Extract the [x, y] coordinate from the center of the cell holding the provided text.  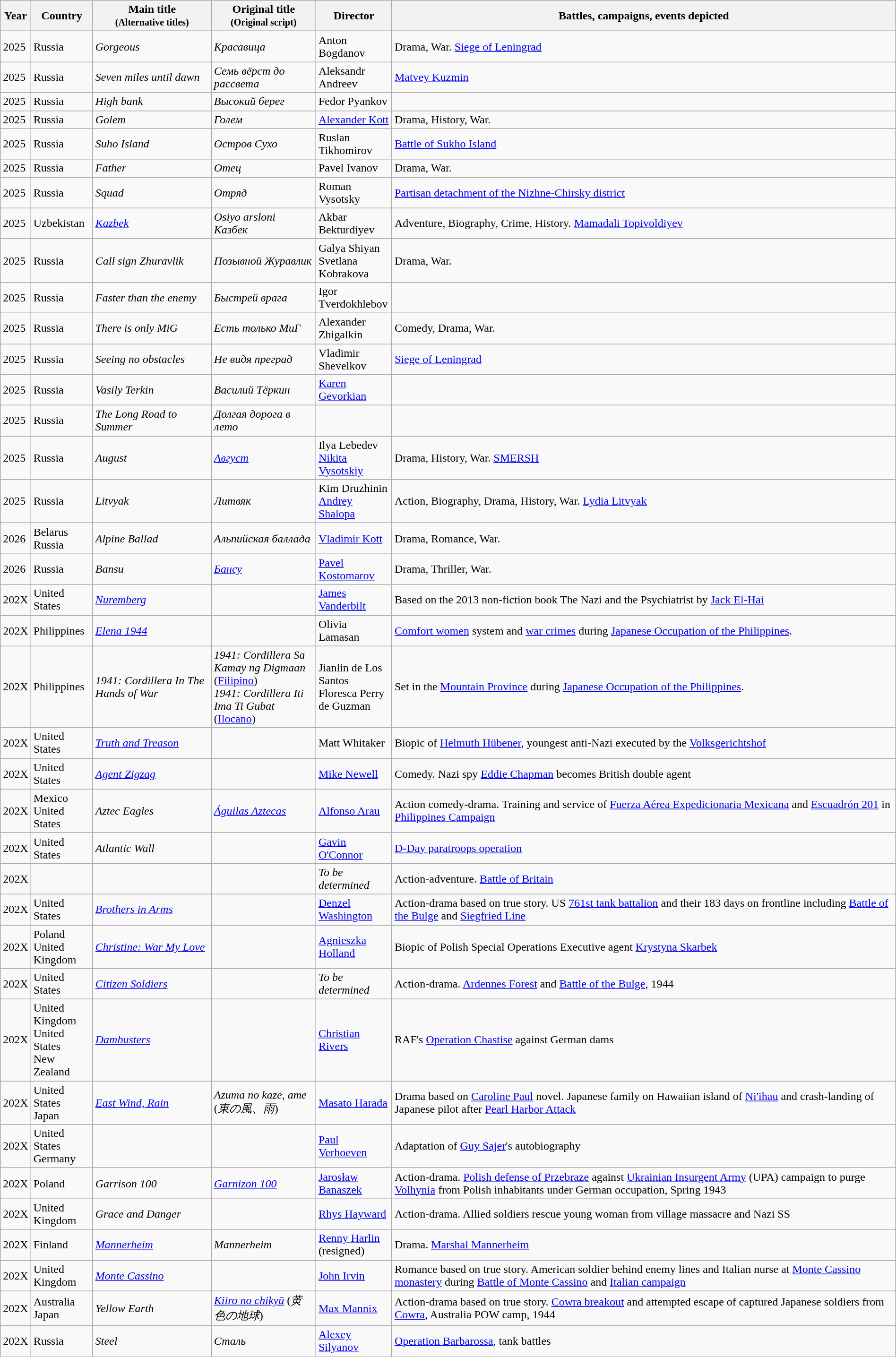
Biopic of Polish Special Operations Executive agent Krystyna Skarbek [644, 947]
Alexander Zhigalkin [353, 328]
Osiyo arsloniКазбек [264, 223]
Águilas Aztecas [264, 811]
James Vanderbilt [353, 600]
High bank [152, 102]
Monte Cassino [152, 1276]
Drama, Thriller, War. [644, 569]
Отец [264, 168]
The Long Road to Summer [152, 421]
Gavin O'Connor [353, 848]
Main title(Alternative titles) [152, 16]
There is only MiG [152, 328]
Yellow Earth [152, 1308]
AustraliaJapan [61, 1308]
United StatesGermany [61, 1146]
Литвяк [264, 501]
Vladimir Kott [353, 539]
Drama based on Caroline Paul novel. Japanese family on Hawaiian island of Ni'ihau and crash-landing of Japanese pilot after Pearl Harbor Attack [644, 1103]
Высокий берег [264, 102]
Alexander Kott [353, 120]
Jianlin de Los Santos Floresca Perry de Guzman [353, 687]
Alpine Ballad [152, 539]
Drama, War. Siege of Leningrad [644, 46]
United KingdomUnited StatesNew Zealand [61, 1040]
Seven miles until dawn [152, 77]
Action-drama. Allied soldiers rescue young woman from village massacre and Nazi SS [644, 1214]
Denzel Washington [353, 909]
Biopic of Helmuth Hübener, youngest anti-Nazi executed by the Volksgerichtshof [644, 743]
Siege of Leningrad [644, 359]
Atlantic Wall [152, 848]
Litvyak [152, 501]
Battle of Sukho Island [644, 144]
Adaptation of Guy Sajer's autobiography [644, 1146]
Father [152, 168]
Action-drama based on true story. US 761st tank battalion and their 183 days on frontline including Battle of the Bulge and Siegfried Line [644, 909]
August [152, 458]
Отряд [264, 193]
Сталь [264, 1341]
Grace and Danger [152, 1214]
1941: Cordillera In The Hands of War [152, 687]
Garrison 100 [152, 1183]
Galya ShiyanSvetlana Kobrakova [353, 260]
Голем [264, 120]
East Wind, Rain [152, 1103]
Matt Whitaker [353, 743]
Poland [61, 1183]
Jarosław Banaszek [353, 1183]
Agnieszka Holland [353, 947]
Comedy, Drama, War. [644, 328]
Drama. Marshal Mannerheim [644, 1245]
Agent Zigzag [152, 774]
Бансу [264, 569]
Action-drama. Ardennes Forest and Battle of the Bulge, 1944 [644, 984]
Faster than the enemy [152, 298]
Vasily Terkin [152, 390]
Elena 1944 [152, 630]
Masato Harada [353, 1103]
Comedy. Nazi spy Eddie Chapman becomes British double agent [644, 774]
Max Mannix [353, 1308]
Aleksandr Andreev [353, 77]
Battles, campaigns, events depicted [644, 16]
Ilya LebedevNikita Vysotskiy [353, 458]
Partisan detachment of the Nizhne-Chirsky district [644, 193]
Based on the 2013 non-fiction book The Nazi and the Psychiatrist by Jack El-Hai [644, 600]
Drama, History, War. [644, 120]
Быстрей врага [264, 298]
Garnizon 100 [264, 1183]
Август [264, 458]
Year [16, 16]
Alfonso Arau [353, 811]
Mike Newell [353, 774]
Akbar Bekturdiyev [353, 223]
Country [61, 16]
Christian Rivers [353, 1040]
Ruslan Tikhomirov [353, 144]
Bansu [152, 569]
Dambusters [152, 1040]
Brothers in Arms [152, 909]
RAF's Operation Chastise against German dams [644, 1040]
Citizen Soldiers [152, 984]
Vladimir Shevelkov [353, 359]
Aztec Eagles [152, 811]
Action, Biography, Drama, History, War. Lydia Litvyak [644, 501]
Anton Bogdanov [353, 46]
Director [353, 16]
Kim DruzhininAndrey Shalopa [353, 501]
Красавица [264, 46]
Karen Gevorkian [353, 390]
Есть только МиГ [264, 328]
PolandUnited Kingdom [61, 947]
Renny Harlin (resigned) [353, 1245]
Truth and Treason [152, 743]
Kazbek [152, 223]
BelarusRussia [61, 539]
Drama, History, War. SMERSH [644, 458]
Альпийская баллада [264, 539]
Christine: War My Love [152, 947]
Uzbekistan [61, 223]
MexicoUnited States [61, 811]
Suho Island [152, 144]
Set in the Mountain Province during Japanese Occupation of the Philippines. [644, 687]
Squad [152, 193]
Operation Barbarossa, tank battles [644, 1341]
Не видя преград [264, 359]
Drama, Romance, War. [644, 539]
Kiiro no chikyū (黄色の地球) [264, 1308]
Pavel Ivanov [353, 168]
Остров Сухо [264, 144]
Finland [61, 1245]
Igor Tverdokhlebov [353, 298]
Action comedy-drama. Training and service of Fuerza Aérea Expedicionaria Mexicana and Escuadrón 201 in Philippines Campaign [644, 811]
Steel [152, 1341]
Roman Vysotsky [353, 193]
Matvey Kuzmin [644, 77]
John Irvin [353, 1276]
Original title(Original script) [264, 16]
Azuma no kaze, ame (東の風、雨) [264, 1103]
Rhys Hayward [353, 1214]
Golem [152, 120]
Action-drama based on true story. Cowra breakout and attempted escape of captured Japanese soldiers from Cowra, Australia POW camp, 1944 [644, 1308]
Alexey Silyanov [353, 1341]
Долгая дорога в лето [264, 421]
Paul Verhoeven [353, 1146]
Olivia Lamasan [353, 630]
Action-adventure. Battle of Britain [644, 879]
Comfort women system and war crimes during Japanese Occupation of the Philippines. [644, 630]
1941: Cordillera Sa Kamay ng Digmaan (Filipino) 1941: Cordillera Iti Ima Ti Gubat (Ilocano) [264, 687]
Adventure, Biography, Crime, History. Mamadali Topivoldiyev [644, 223]
Семь вёрст до рассвета [264, 77]
Nuremberg [152, 600]
Pavel Kostomarov [353, 569]
Василий Тёркин [264, 390]
Fedor Pyankov [353, 102]
Call sign Zhuravlik [152, 260]
United StatesJapan [61, 1103]
Gorgeous [152, 46]
Позывной Журавлик [264, 260]
D-Day paratroops operation [644, 848]
Seeing no obstacles [152, 359]
